From the cell containing the given text, extract its center point as (x, y) coordinate. 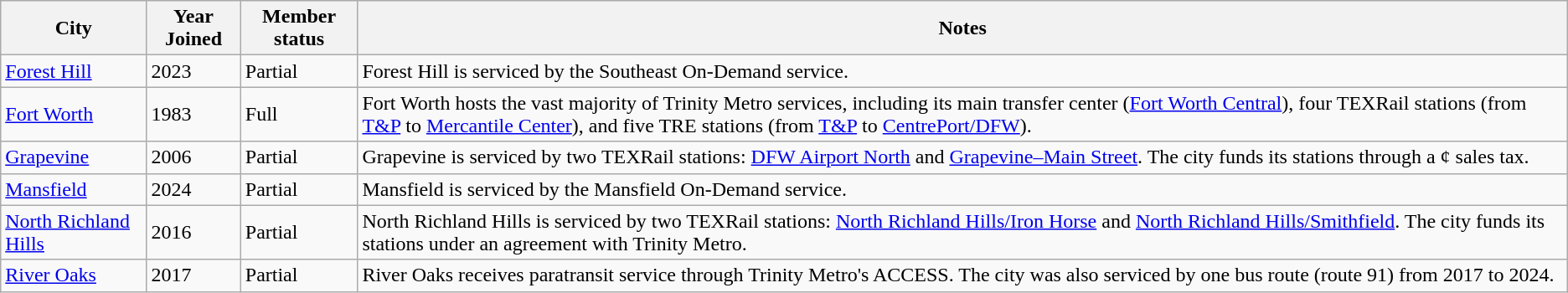
Mansfield is serviced by the Mansfield On-Demand service. (962, 189)
Forest Hill is serviced by the Southeast On-Demand service. (962, 71)
Fort Worth (74, 114)
2024 (193, 189)
2006 (193, 157)
Grapevine (74, 157)
City (74, 28)
2017 (193, 275)
River Oaks receives paratransit service through Trinity Metro's ACCESS. The city was also serviced by one bus route (route 91) from 2017 to 2024. (962, 275)
Grapevine is serviced by two TEXRail stations: DFW Airport North and Grapevine–Main Street. The city funds its stations through a ¢ sales tax. (962, 157)
1983 (193, 114)
Notes (962, 28)
Full (299, 114)
Forest Hill (74, 71)
Member status (299, 28)
2023 (193, 71)
Mansfield (74, 189)
River Oaks (74, 275)
Year Joined (193, 28)
North Richland Hills (74, 233)
2016 (193, 233)
